Provide the (x, y) coordinate of the cell's center where the given text is located.  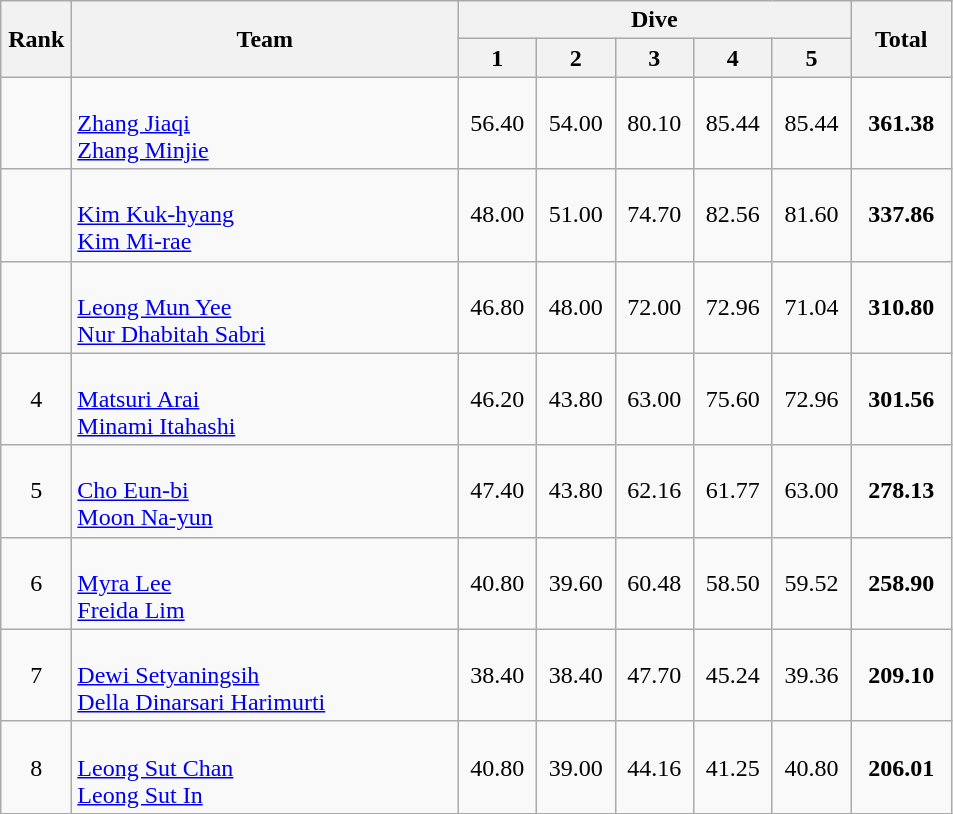
361.38 (902, 123)
59.52 (812, 583)
Matsuri AraiMinami Itahashi (265, 399)
6 (36, 583)
80.10 (654, 123)
45.24 (734, 675)
82.56 (734, 215)
209.10 (902, 675)
206.01 (902, 767)
Dive (654, 20)
39.00 (576, 767)
54.00 (576, 123)
74.70 (654, 215)
337.86 (902, 215)
7 (36, 675)
Myra LeeFreida Lim (265, 583)
41.25 (734, 767)
278.13 (902, 491)
51.00 (576, 215)
Dewi SetyaningsihDella Dinarsari Harimurti (265, 675)
301.56 (902, 399)
44.16 (654, 767)
Team (265, 39)
46.80 (498, 307)
81.60 (812, 215)
56.40 (498, 123)
Rank (36, 39)
Leong Sut ChanLeong Sut In (265, 767)
62.16 (654, 491)
Leong Mun YeeNur Dhabitah Sabri (265, 307)
Cho Eun-biMoon Na-yun (265, 491)
8 (36, 767)
Total (902, 39)
47.70 (654, 675)
1 (498, 58)
58.50 (734, 583)
39.60 (576, 583)
310.80 (902, 307)
258.90 (902, 583)
71.04 (812, 307)
60.48 (654, 583)
2 (576, 58)
47.40 (498, 491)
61.77 (734, 491)
46.20 (498, 399)
75.60 (734, 399)
3 (654, 58)
Kim Kuk-hyangKim Mi-rae (265, 215)
39.36 (812, 675)
Zhang JiaqiZhang Minjie (265, 123)
72.00 (654, 307)
